Extract the [X, Y] coordinate from the center of the cell holding the provided text.  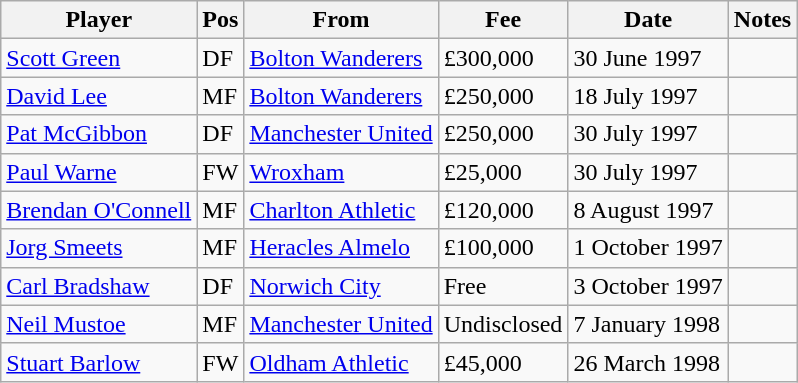
£25,000 [503, 172]
Carl Bradshaw [99, 286]
Wroxham [341, 172]
Notes [762, 20]
From [341, 20]
Fee [503, 20]
7 January 1998 [648, 324]
Scott Green [99, 58]
Brendan O'Connell [99, 210]
26 March 1998 [648, 362]
Jorg Smeets [99, 248]
David Lee [99, 96]
£300,000 [503, 58]
Heracles Almelo [341, 248]
18 July 1997 [648, 96]
Norwich City [341, 286]
Charlton Athletic [341, 210]
Paul Warne [99, 172]
£45,000 [503, 362]
30 June 1997 [648, 58]
Pat McGibbon [99, 134]
1 October 1997 [648, 248]
£100,000 [503, 248]
3 October 1997 [648, 286]
Pos [220, 20]
Oldham Athletic [341, 362]
8 August 1997 [648, 210]
Stuart Barlow [99, 362]
Free [503, 286]
Player [99, 20]
£120,000 [503, 210]
Undisclosed [503, 324]
Date [648, 20]
Neil Mustoe [99, 324]
